Identify which cell holds the provided text, then report its [X, Y] central coordinate. 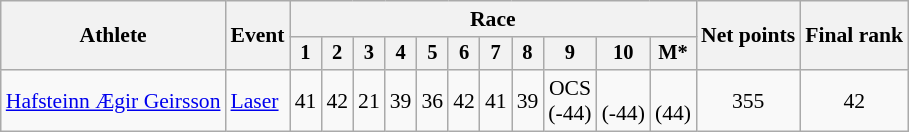
(44) [673, 100]
4 [401, 54]
(-44) [624, 100]
Race [493, 19]
10 [624, 54]
9 [570, 54]
3 [369, 54]
7 [496, 54]
6 [464, 54]
21 [369, 100]
355 [748, 100]
1 [306, 54]
5 [432, 54]
Hafsteinn Ægir Geirsson [114, 100]
36 [432, 100]
M* [673, 54]
Athlete [114, 36]
Laser [258, 100]
2 [337, 54]
OCS(-44) [570, 100]
8 [528, 54]
Final rank [854, 36]
Net points [748, 36]
Event [258, 36]
